Determine the (X, Y) coordinate at the center of the cell enclosing the given text.  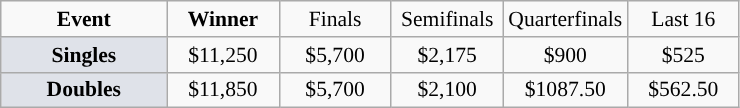
$562.50 (683, 90)
$2,100 (447, 90)
Last 16 (683, 19)
Singles (84, 55)
Doubles (84, 90)
$900 (565, 55)
$1087.50 (565, 90)
$11,850 (223, 90)
$11,250 (223, 55)
Semifinals (447, 19)
Winner (223, 19)
$2,175 (447, 55)
Event (84, 19)
Quarterfinals (565, 19)
$525 (683, 55)
Finals (335, 19)
